Search for the cell housing the specified text and yield its (X, Y) center coordinate. 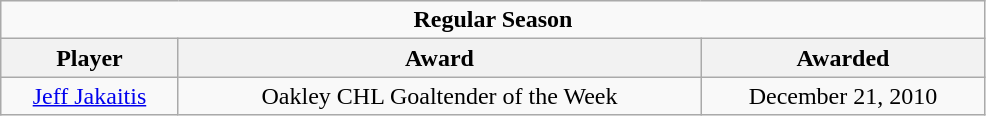
Awarded (843, 58)
Regular Season (493, 20)
December 21, 2010 (843, 96)
Oakley CHL Goaltender of the Week (440, 96)
Player (90, 58)
Jeff Jakaitis (90, 96)
Award (440, 58)
